Capture the cell that displays the provided text and extract its [x, y] central coordinate. 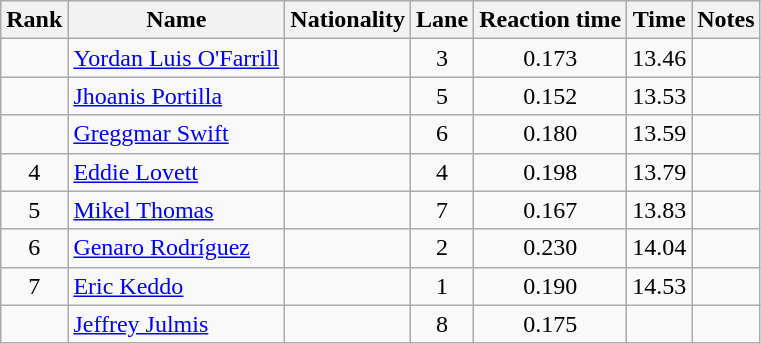
Jhoanis Portilla [176, 96]
0.180 [550, 134]
Lane [442, 20]
0.152 [550, 96]
0.175 [550, 324]
Genaro Rodríguez [176, 248]
Jeffrey Julmis [176, 324]
Mikel Thomas [176, 210]
0.230 [550, 248]
Name [176, 20]
2 [442, 248]
Rank [34, 20]
14.53 [660, 286]
Eddie Lovett [176, 172]
8 [442, 324]
13.83 [660, 210]
Time [660, 20]
0.190 [550, 286]
0.173 [550, 58]
Notes [726, 20]
0.167 [550, 210]
Nationality [348, 20]
13.46 [660, 58]
13.59 [660, 134]
Reaction time [550, 20]
13.53 [660, 96]
Greggmar Swift [176, 134]
0.198 [550, 172]
13.79 [660, 172]
1 [442, 286]
Eric Keddo [176, 286]
14.04 [660, 248]
Yordan Luis O'Farrill [176, 58]
3 [442, 58]
